Return the (x, y) coordinate for the center point of the cell that contains the specified text.  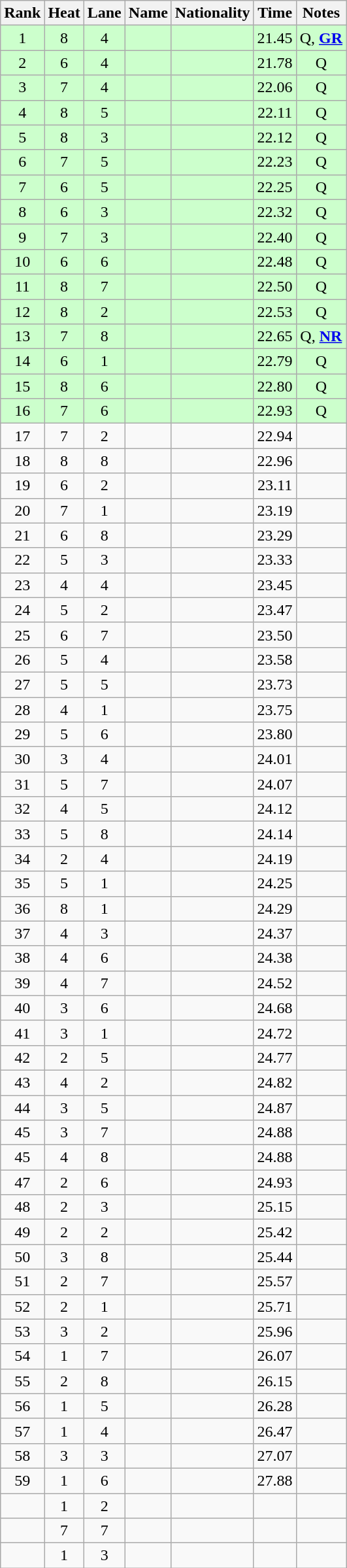
50 (22, 1257)
23.58 (274, 659)
55 (22, 1381)
Time (274, 13)
24.77 (274, 1058)
57 (22, 1431)
29 (22, 735)
22.48 (274, 261)
23.45 (274, 585)
24.12 (274, 809)
23 (22, 585)
11 (22, 286)
24 (22, 610)
14 (22, 361)
37 (22, 933)
47 (22, 1182)
19 (22, 486)
23.29 (274, 535)
27 (22, 684)
24.29 (274, 909)
24.52 (274, 983)
22.93 (274, 411)
42 (22, 1058)
22.25 (274, 187)
33 (22, 834)
32 (22, 809)
23.19 (274, 510)
35 (22, 884)
27.88 (274, 1480)
24.38 (274, 958)
9 (22, 237)
Rank (22, 13)
51 (22, 1282)
25.71 (274, 1307)
13 (22, 337)
24.82 (274, 1082)
22.23 (274, 162)
18 (22, 461)
48 (22, 1207)
Notes (321, 13)
22.96 (274, 461)
26.28 (274, 1406)
43 (22, 1082)
24.25 (274, 884)
26.07 (274, 1356)
22 (22, 560)
21.78 (274, 63)
24.87 (274, 1108)
25 (22, 635)
26 (22, 659)
Heat (64, 13)
24.37 (274, 933)
26.15 (274, 1381)
58 (22, 1456)
24.07 (274, 784)
Q, NR (321, 337)
36 (22, 909)
22.50 (274, 286)
23.80 (274, 735)
22.79 (274, 361)
16 (22, 411)
22.12 (274, 137)
34 (22, 859)
22.40 (274, 237)
27.07 (274, 1456)
10 (22, 261)
24.19 (274, 859)
22.80 (274, 386)
22.94 (274, 436)
Nationality (212, 13)
Q, GR (321, 38)
23.11 (274, 486)
38 (22, 958)
21 (22, 535)
17 (22, 436)
21.45 (274, 38)
56 (22, 1406)
25.42 (274, 1232)
23.47 (274, 610)
40 (22, 1008)
24.72 (274, 1033)
23.75 (274, 709)
23.33 (274, 560)
20 (22, 510)
25.57 (274, 1282)
44 (22, 1108)
53 (22, 1331)
22.06 (274, 88)
24.01 (274, 759)
26.47 (274, 1431)
15 (22, 386)
24.14 (274, 834)
Name (148, 13)
Lane (105, 13)
12 (22, 312)
25.15 (274, 1207)
52 (22, 1307)
23.73 (274, 684)
22.11 (274, 112)
22.65 (274, 337)
25.44 (274, 1257)
41 (22, 1033)
22.32 (274, 212)
30 (22, 759)
28 (22, 709)
54 (22, 1356)
49 (22, 1232)
23.50 (274, 635)
25.96 (274, 1331)
24.68 (274, 1008)
31 (22, 784)
39 (22, 983)
59 (22, 1480)
22.53 (274, 312)
24.93 (274, 1182)
